Locate the cell with the specified text and output its (x, y) center coordinate. 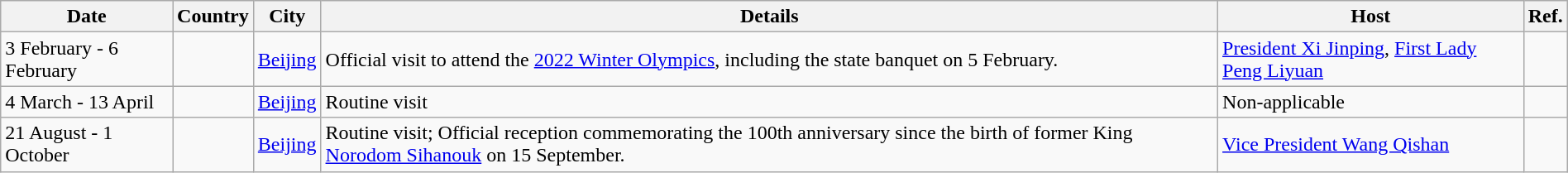
4 March - 13 April (87, 102)
Non-applicable (1371, 102)
Vice President Wang Qishan (1371, 144)
Routine visit (769, 102)
Official visit to attend the 2022 Winter Olympics, including the state banquet on 5 February. (769, 60)
President Xi Jinping, First Lady Peng Liyuan (1371, 60)
Date (87, 17)
Details (769, 17)
Country (213, 17)
Ref. (1545, 17)
21 August - 1 October (87, 144)
Host (1371, 17)
3 February - 6 February (87, 60)
Routine visit; Official reception commemorating the 100th anniversary since the birth of former King Norodom Sihanouk on 15 September. (769, 144)
City (287, 17)
